Capture the cell that displays the provided text and extract its [X, Y] central coordinate. 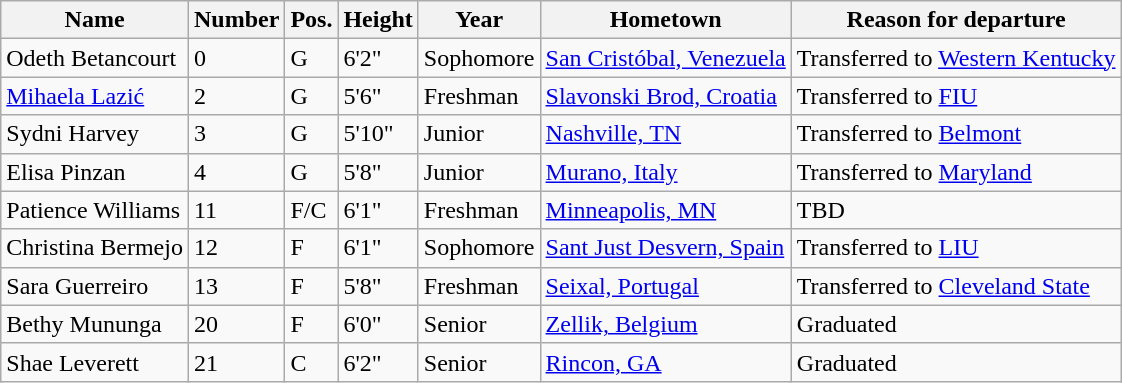
Nashville, TN [666, 134]
Bethy Mununga [95, 324]
Seixal, Portugal [666, 286]
F/C [312, 210]
Sant Just Desvern, Spain [666, 248]
Mihaela Lazić [95, 96]
Height [378, 20]
3 [236, 134]
Sara Guerreiro [95, 286]
TBD [956, 210]
20 [236, 324]
6'0" [378, 324]
Year [479, 20]
11 [236, 210]
Transferred to Western Kentucky [956, 58]
13 [236, 286]
Number [236, 20]
5'6" [378, 96]
Elisa Pinzan [95, 172]
2 [236, 96]
Transferred to LIU [956, 248]
4 [236, 172]
Name [95, 20]
Christina Bermejo [95, 248]
Murano, Italy [666, 172]
Zellik, Belgium [666, 324]
0 [236, 58]
Hometown [666, 20]
Minneapolis, MN [666, 210]
Transferred to Cleveland State [956, 286]
Slavonski Brod, Croatia [666, 96]
Reason for departure [956, 20]
Patience Williams [95, 210]
C [312, 362]
Pos. [312, 20]
Rincon, GA [666, 362]
San Cristóbal, Venezuela [666, 58]
Shae Leverett [95, 362]
Odeth Betancourt [95, 58]
Transferred to Maryland [956, 172]
Transferred to FIU [956, 96]
5'10" [378, 134]
12 [236, 248]
21 [236, 362]
Sydni Harvey [95, 134]
Transferred to Belmont [956, 134]
